Search for the cell housing the specified text and yield its [x, y] center coordinate. 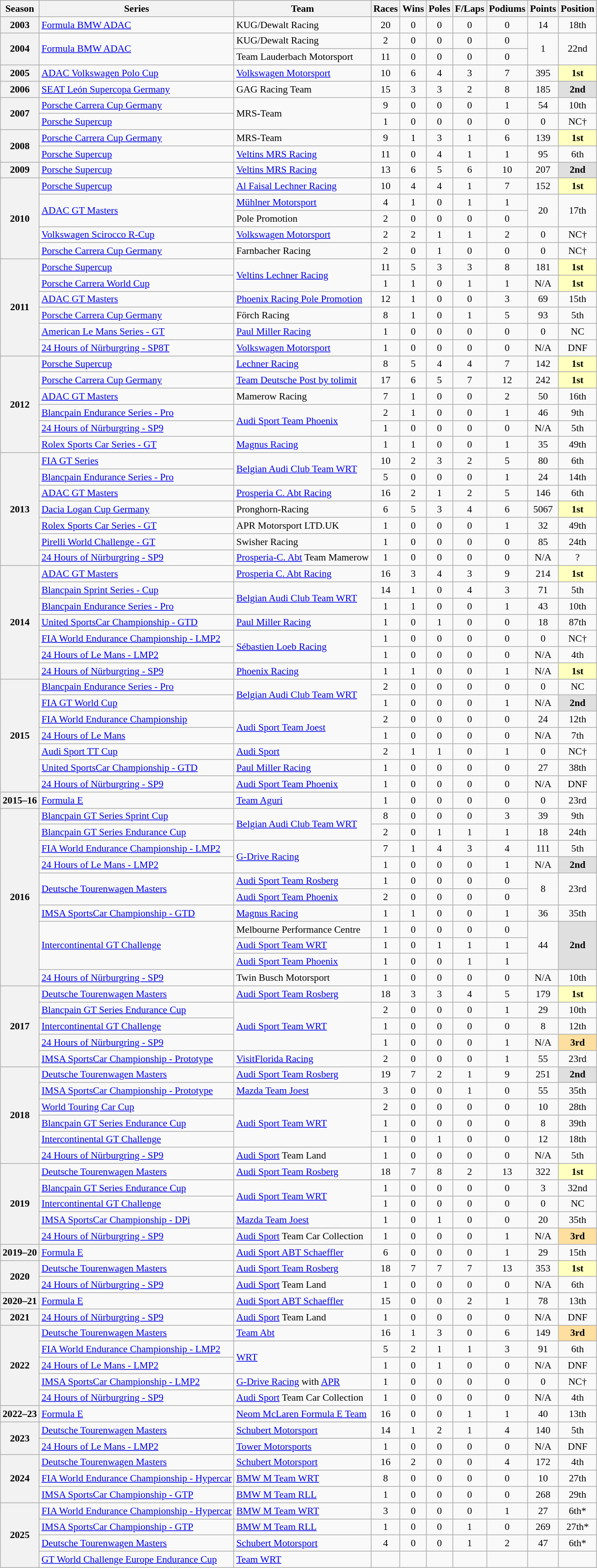
2006 [20, 89]
14th [577, 477]
2010 [20, 219]
2019 [20, 1204]
Season [20, 9]
Points [543, 9]
78 [543, 1301]
36 [543, 913]
43 [543, 606]
IMSA SportsCar Championship - LMP2 [136, 1382]
91 [543, 1349]
Pirelli World Challenge - GT [136, 542]
27th* [577, 1527]
Races [386, 9]
ADAC Volkswagen Polo Cup [136, 73]
Volkswagen Scirocco R-Cup [136, 235]
39 [543, 816]
22nd [577, 49]
139 [543, 138]
2005 [20, 73]
39th [577, 1123]
2019–20 [20, 1252]
87th [577, 623]
World Touring Car Cup [136, 1107]
32nd [577, 1188]
54 [543, 106]
44 [543, 946]
19 [386, 1075]
Pole Promotion [303, 219]
38th [577, 768]
2017 [20, 1026]
Swisher Racing [303, 542]
APR Motorsport LTD.UK [303, 526]
17th [577, 210]
395 [543, 73]
Melbourne Performance Centre [303, 930]
Team WRT [303, 1559]
Sébastien Loeb Racing [303, 647]
F/Laps [470, 9]
Pronghorn-Racing [303, 510]
Audi Sport TT Cup [136, 752]
IMSA SportsCar Championship - DPi [136, 1220]
Twin Busch Motorsport [303, 978]
207 [543, 170]
46 [543, 413]
Series [136, 9]
2009 [20, 170]
Poles [440, 9]
27th [577, 1479]
181 [543, 267]
2012 [20, 404]
17 [386, 380]
Wins [413, 9]
Farnbacher Racing [303, 251]
Team [303, 9]
Porsche Carrera World Cup [136, 283]
152 [543, 186]
Team Lauderbach Motorsport [303, 57]
2018 [20, 1115]
47 [543, 1544]
2013 [20, 510]
VisitFlorida Racing [303, 1059]
2022–23 [20, 1414]
69 [543, 299]
111 [543, 849]
242 [543, 380]
Förch Racing [303, 316]
24 Hours of Nürburgring - SP8T [136, 348]
Phoenix Racing Pole Promotion [303, 299]
2025 [20, 1535]
G-Drive Racing with APR [303, 1382]
2020 [20, 1277]
2003 [20, 25]
2004 [20, 49]
Blancpain Sprint Series - Cup [136, 590]
80 [543, 461]
? [577, 558]
Podiums [507, 9]
93 [543, 316]
2011 [20, 307]
SEAT León Supercopa Germany [136, 89]
2022 [20, 1365]
2024 [20, 1478]
2015 [20, 735]
Team Aguri [303, 800]
Veltins Lechner Racing [303, 275]
5067 [543, 510]
Prosperia-C. Abt Team Mamerow [303, 558]
Dacia Logan Cup Germany [136, 510]
2023 [20, 1438]
2016 [20, 897]
32 [543, 526]
G-Drive Racing [303, 857]
Audi Sport Team Joest [303, 727]
251 [543, 1075]
Blancpain GT Series Sprint Cup [136, 816]
149 [543, 1333]
7th [577, 735]
140 [543, 1430]
24 Hours of Le Mans [136, 735]
268 [543, 1495]
FIA World Endurance Championship [136, 720]
29th [577, 1495]
Team Abt [303, 1333]
185 [543, 89]
Team Deutsche Post by tolimit [303, 380]
322 [543, 1172]
16th [577, 396]
50 [543, 396]
2020–21 [20, 1301]
Neom McLaren Formula E Team [303, 1414]
179 [543, 994]
FIA GT World Cup [136, 703]
71 [543, 590]
2007 [20, 113]
2021 [20, 1317]
Mühlner Motorsport [303, 203]
2008 [20, 146]
35 [543, 445]
Audi Sport [303, 752]
GT World Challenge Europe Endurance Cup [136, 1559]
Phoenix Racing [303, 671]
FIA GT Series [136, 461]
Position [577, 9]
40 [543, 1414]
Tower Motorsports [303, 1446]
Lechner Racing [303, 364]
269 [543, 1527]
American Le Mans Series - GT [136, 332]
353 [543, 1269]
95 [543, 154]
IMSA SportsCar Championship - GTD [136, 913]
2014 [20, 622]
Al Faisal Lechner Racing [303, 186]
146 [543, 493]
28th [577, 1107]
WRT [303, 1358]
172 [543, 1462]
GAG Racing Team [303, 89]
142 [543, 364]
85 [543, 542]
Mamerow Racing [303, 396]
2015–16 [20, 800]
214 [543, 574]
